Locate the cell with the specified text and output its [X, Y] center coordinate. 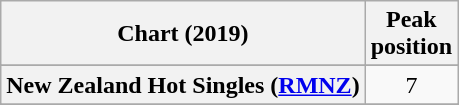
New Zealand Hot Singles (RMNZ) [183, 85]
7 [411, 85]
Chart (2019) [183, 34]
Peakposition [411, 34]
